Search for the cell housing the specified text and yield its [x, y] center coordinate. 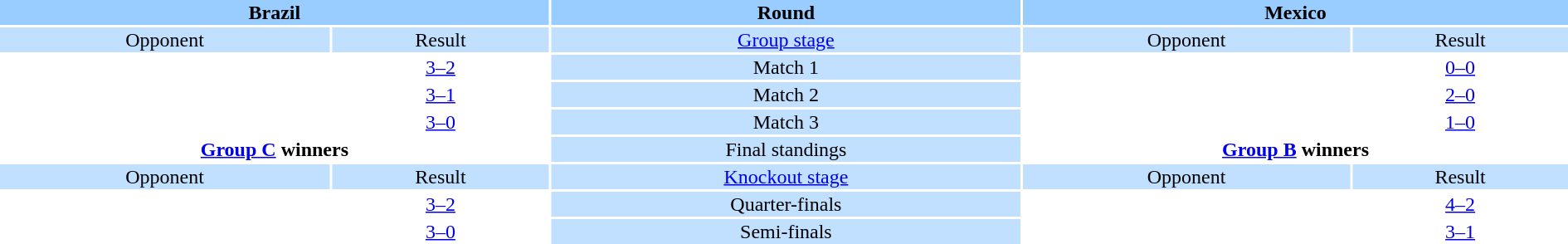
Group stage [786, 40]
Group C winners [275, 149]
Match 3 [786, 122]
Knockout stage [786, 177]
Round [786, 12]
0–0 [1460, 67]
Match 2 [786, 95]
4–2 [1460, 204]
Match 1 [786, 67]
Semi-finals [786, 232]
Group B winners [1296, 149]
Brazil [275, 12]
2–0 [1460, 95]
Mexico [1296, 12]
Final standings [786, 149]
Quarter-finals [786, 204]
1–0 [1460, 122]
